Search for the cell housing the specified text and yield its [x, y] center coordinate. 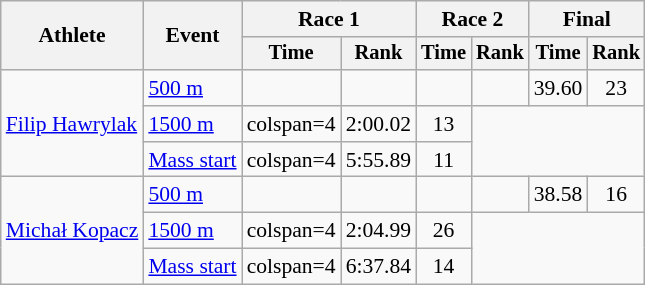
Filip Hawrylak [72, 124]
23 [616, 88]
2:00.02 [378, 124]
Event [192, 36]
14 [444, 267]
Michał Kopacz [72, 230]
6:37.84 [378, 267]
39.60 [558, 88]
Athlete [72, 36]
11 [444, 160]
Race 2 [472, 19]
13 [444, 124]
2:04.99 [378, 231]
Race 1 [330, 19]
16 [616, 195]
5:55.89 [378, 160]
38.58 [558, 195]
Final [587, 19]
26 [444, 231]
